For the text-containing cell, return its midpoint in (X, Y) coordinate format. 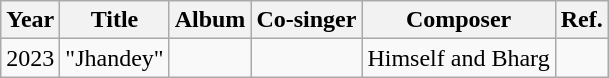
2023 (30, 58)
Year (30, 20)
"Jhandey" (114, 58)
Album (210, 20)
Co-singer (306, 20)
Himself and Bharg (458, 58)
Ref. (582, 20)
Title (114, 20)
Composer (458, 20)
